Identify which cell holds the provided text, then report its (x, y) central coordinate. 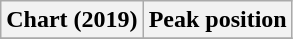
Chart (2019) (72, 20)
Peak position (218, 20)
